Find where the given text appears and provide that cell's center as (x, y) coordinate. 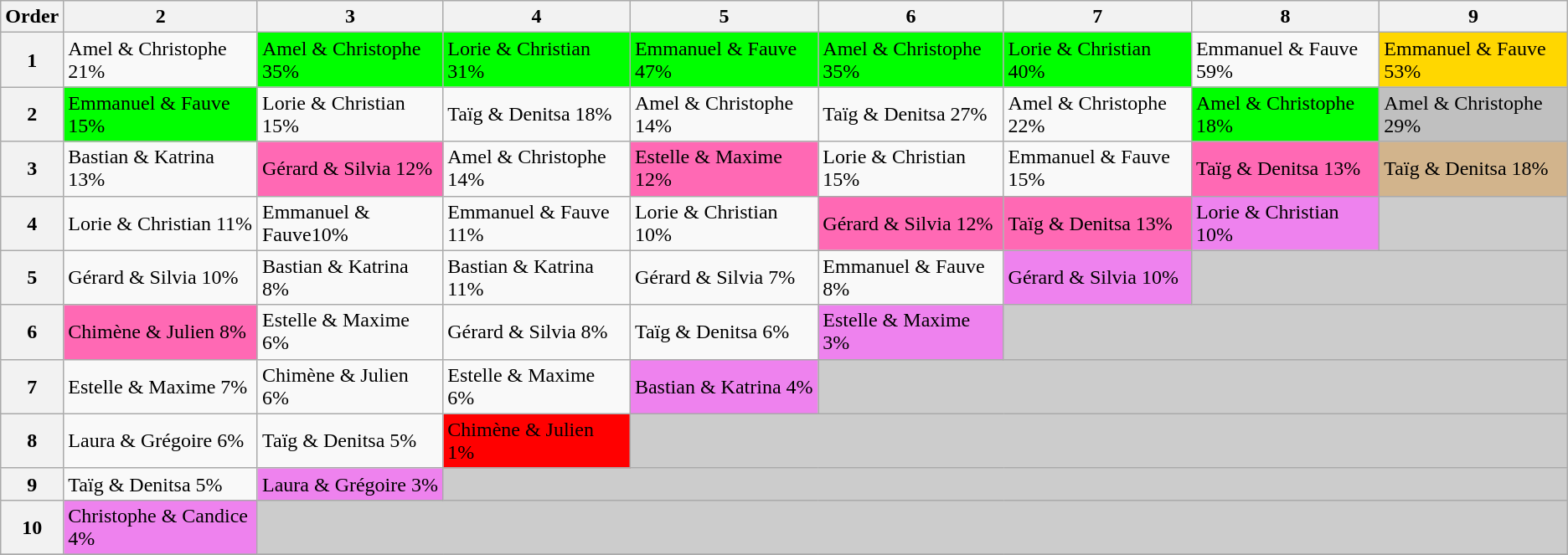
Order (32, 17)
Gérard & Silvia 8% (537, 331)
Chimène & Julien 8% (161, 331)
Chimène & Julien 1% (537, 440)
Bastian & Katrina 13% (161, 169)
Bastian & Katrina 11% (537, 278)
Amel & Christophe 22% (1097, 114)
Estelle & Maxime 7% (161, 387)
Laura & Grégoire 6% (161, 440)
Laura & Grégoire 3% (350, 484)
Estelle & Maxime 12% (724, 169)
Lorie & Christian 31% (537, 60)
Taïg & Denitsa 6% (724, 331)
10 (32, 527)
Emmanuel & Fauve 53% (1473, 60)
Bastian & Katrina 8% (350, 278)
Amel & Christophe 21% (161, 60)
Emmanuel & Fauve 8% (911, 278)
Estelle & Maxime 3% (911, 331)
Gérard & Silvia 7% (724, 278)
Lorie & Christian 40% (1097, 60)
Amel & Christophe 18% (1285, 114)
Lorie & Christian 11% (161, 223)
Christophe & Candice 4% (161, 527)
Emmanuel & Fauve 11% (537, 223)
Bastian & Katrina 4% (724, 387)
Taïg & Denitsa 27% (911, 114)
Emmanuel & Fauve10% (350, 223)
Emmanuel & Fauve 59% (1285, 60)
Emmanuel & Fauve 47% (724, 60)
Chimène & Julien 6% (350, 387)
1 (32, 60)
Amel & Christophe 29% (1473, 114)
